From the cell containing the given text, extract its center point as (X, Y) coordinate. 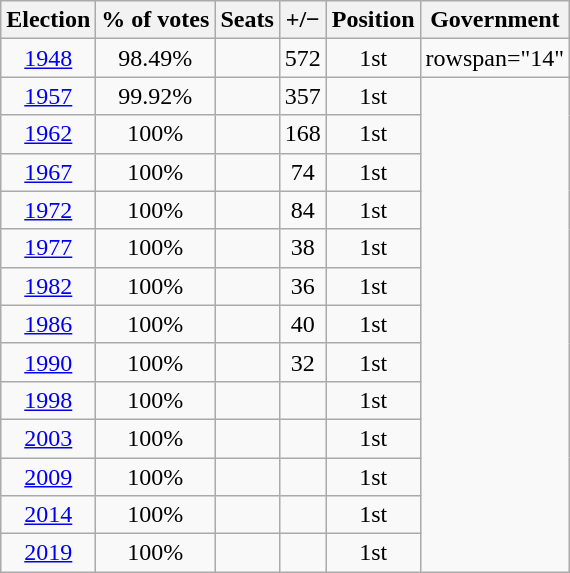
36 (302, 286)
+/− (302, 20)
32 (302, 362)
98.49% (156, 58)
% of votes (156, 20)
74 (302, 172)
1948 (48, 58)
rowspan="14" (495, 58)
99.92% (156, 96)
Position (373, 20)
40 (302, 324)
Election (48, 20)
572 (302, 58)
1990 (48, 362)
1986 (48, 324)
2014 (48, 515)
Government (495, 20)
84 (302, 210)
168 (302, 134)
1957 (48, 96)
1982 (48, 286)
1998 (48, 400)
1967 (48, 172)
1977 (48, 248)
Seats (247, 20)
1972 (48, 210)
2019 (48, 553)
38 (302, 248)
2003 (48, 438)
2009 (48, 477)
1962 (48, 134)
357 (302, 96)
